Return the (x, y) coordinate for the center point of the cell that contains the specified text.  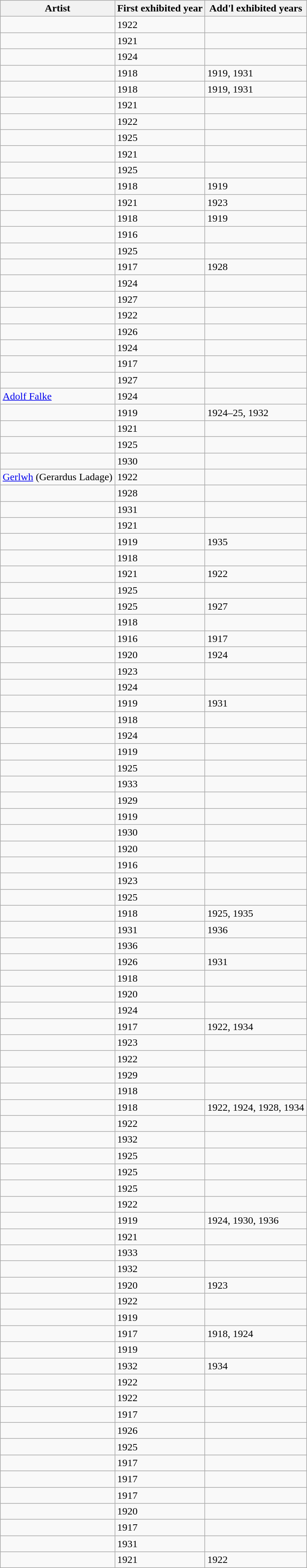
1925, 1935 (256, 913)
Artist (58, 8)
Gerlwh (Gerardus Ladage) (58, 477)
Adolf Falke (58, 396)
1935 (256, 542)
1934 (256, 1366)
1924–25, 1932 (256, 412)
1922, 1934 (256, 1027)
1922, 1924, 1928, 1934 (256, 1107)
Add'l exhibited years (256, 8)
1924, 1930, 1936 (256, 1220)
1918, 1924 (256, 1334)
First exhibited year (160, 8)
